Search for the cell housing the specified text and yield its [X, Y] center coordinate. 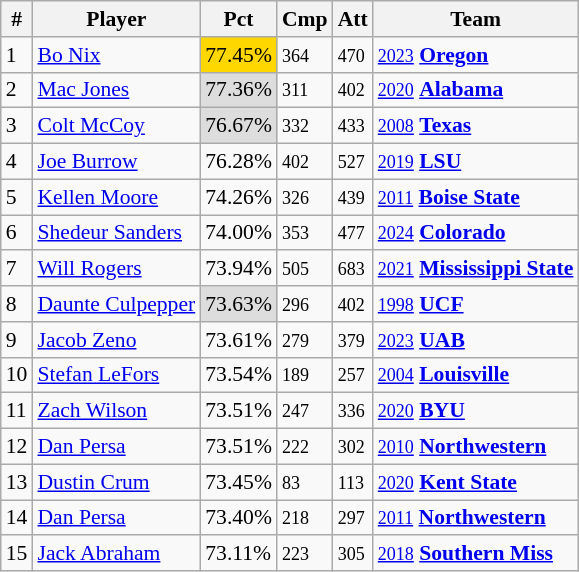
Team [476, 19]
2024 Colorado [476, 233]
257 [353, 375]
2011 Boise State [476, 197]
5 [17, 197]
189 [305, 375]
336 [353, 411]
683 [353, 269]
10 [17, 375]
296 [305, 304]
353 [305, 233]
11 [17, 411]
# [17, 19]
2010 Northwestern [476, 447]
364 [305, 55]
302 [353, 447]
73.54% [238, 375]
433 [353, 126]
2023 UAB [476, 340]
2 [17, 90]
Att [353, 19]
2004 Louisville [476, 375]
76.28% [238, 162]
247 [305, 411]
113 [353, 482]
2023 Oregon [476, 55]
6 [17, 233]
223 [305, 554]
77.45% [238, 55]
326 [305, 197]
4 [17, 162]
73.11% [238, 554]
332 [305, 126]
Stefan LeFors [116, 375]
Player [116, 19]
8 [17, 304]
74.26% [238, 197]
218 [305, 518]
2008 Texas [476, 126]
Cmp [305, 19]
Joe Burrow [116, 162]
305 [353, 554]
Shedeur Sanders [116, 233]
222 [305, 447]
14 [17, 518]
2011 Northwestern [476, 518]
470 [353, 55]
Colt McCoy [116, 126]
Zach Wilson [116, 411]
2020 Kent State [476, 482]
477 [353, 233]
73.40% [238, 518]
Jacob Zeno [116, 340]
379 [353, 340]
Dustin Crum [116, 482]
Will Rogers [116, 269]
73.61% [238, 340]
13 [17, 482]
3 [17, 126]
2020 Alabama [476, 90]
77.36% [238, 90]
12 [17, 447]
527 [353, 162]
505 [305, 269]
Mac Jones [116, 90]
9 [17, 340]
2021 Mississippi State [476, 269]
2020 BYU [476, 411]
Jack Abraham [116, 554]
Daunte Culpepper [116, 304]
73.45% [238, 482]
2018 Southern Miss [476, 554]
73.94% [238, 269]
1 [17, 55]
1998 UCF [476, 304]
2019 LSU [476, 162]
Kellen Moore [116, 197]
73.63% [238, 304]
76.67% [238, 126]
15 [17, 554]
311 [305, 90]
297 [353, 518]
Pct [238, 19]
Bo Nix [116, 55]
279 [305, 340]
7 [17, 269]
74.00% [238, 233]
439 [353, 197]
83 [305, 482]
